Detect which cell encompasses the target text, then output its (x, y) center coordinate. 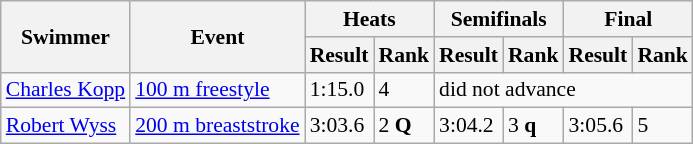
4 (404, 90)
1:15.0 (340, 90)
3:04.2 (468, 126)
3 q (534, 126)
Heats (370, 19)
Robert Wyss (66, 126)
2 Q (404, 126)
did not advance (564, 90)
200 m breaststroke (217, 126)
3:03.6 (340, 126)
Semifinals (498, 19)
100 m freestyle (217, 90)
Event (217, 36)
Charles Kopp (66, 90)
5 (662, 126)
Final (628, 19)
3:05.6 (598, 126)
Swimmer (66, 36)
